Return (X, Y) of the center of cell containing provided text 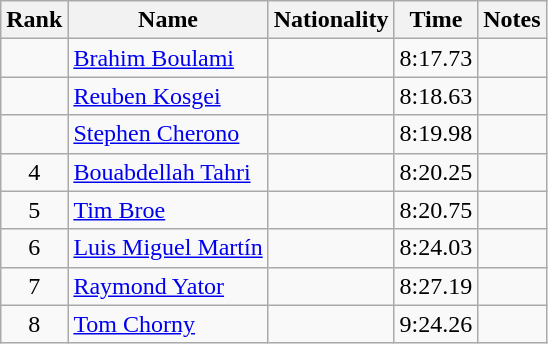
8:20.25 (436, 172)
Luis Miguel Martín (168, 248)
8:17.73 (436, 58)
Nationality (331, 20)
Raymond Yator (168, 286)
Tom Chorny (168, 324)
7 (34, 286)
Name (168, 20)
9:24.26 (436, 324)
Reuben Kosgei (168, 96)
8:20.75 (436, 210)
Rank (34, 20)
Tim Broe (168, 210)
Brahim Boulami (168, 58)
5 (34, 210)
8 (34, 324)
8:24.03 (436, 248)
6 (34, 248)
4 (34, 172)
8:18.63 (436, 96)
Bouabdellah Tahri (168, 172)
Time (436, 20)
Stephen Cherono (168, 134)
8:19.98 (436, 134)
Notes (512, 20)
8:27.19 (436, 286)
